Extract the (X, Y) coordinate from the center of the cell holding the provided text.  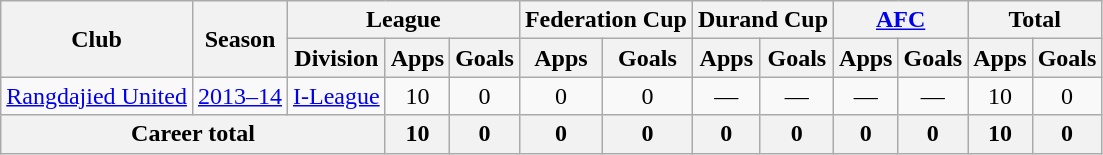
Season (240, 39)
Federation Cup (606, 20)
Career total (193, 134)
Durand Cup (762, 20)
2013–14 (240, 96)
Club (97, 39)
League (404, 20)
Total (1035, 20)
Rangdajied United (97, 96)
AFC (901, 20)
Division (337, 58)
I-League (337, 96)
